Determine the (X, Y) coordinate at the center of the cell enclosing the given text.  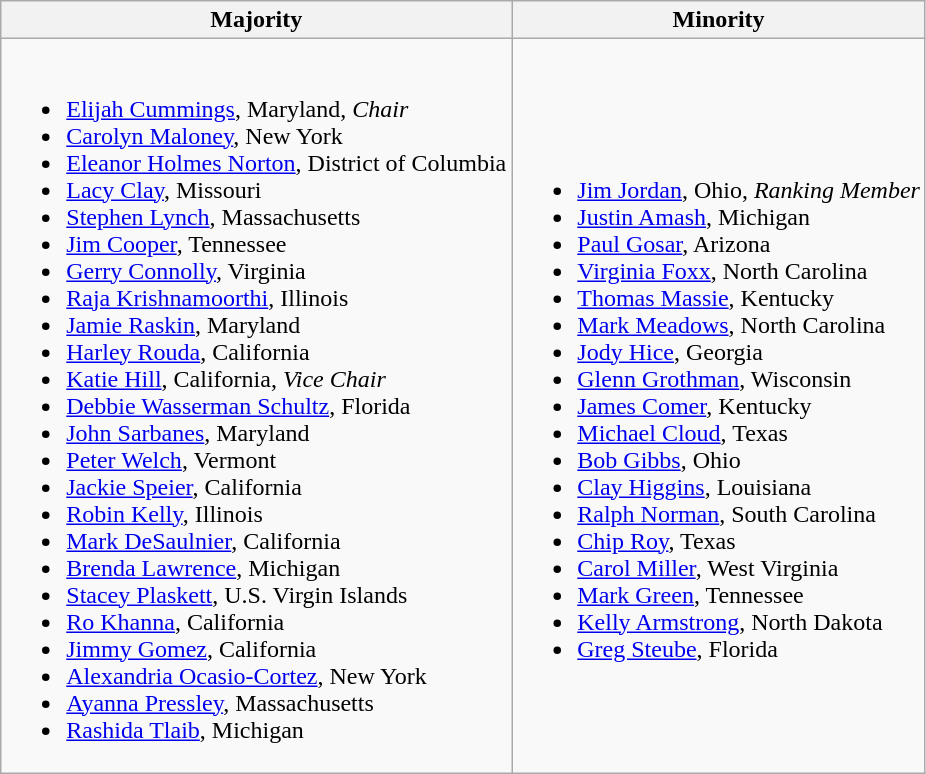
Majority (256, 20)
Minority (719, 20)
